For the text-containing cell, return its midpoint in (X, Y) coordinate format. 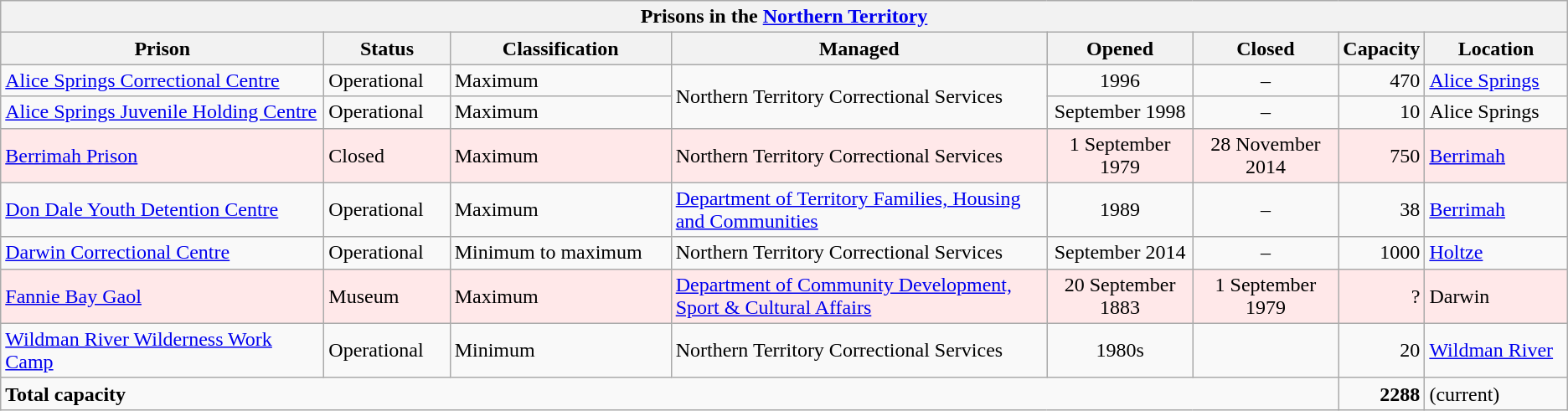
1980s (1120, 350)
Opened (1120, 49)
Minimum (560, 350)
Wildman River Wilderness Work Camp (162, 350)
2288 (1382, 393)
470 (1382, 80)
Minimum to maximum (560, 253)
Department of Community Development, Sport & Cultural Affairs (859, 296)
(current) (1496, 393)
September 1998 (1120, 112)
Berrimah Prison (162, 156)
Managed (859, 49)
Museum (387, 296)
Fannie Bay Gaol (162, 296)
September 2014 (1120, 253)
Location (1496, 49)
Prison (162, 49)
Total capacity (670, 393)
Prisons in the Northern Territory (784, 17)
20 September 1883 (1120, 296)
Capacity (1382, 49)
20 (1382, 350)
1996 (1120, 80)
750 (1382, 156)
Darwin Correctional Centre (162, 253)
1989 (1120, 209)
Status (387, 49)
38 (1382, 209)
Alice Springs Juvenile Holding Centre (162, 112)
28 November 2014 (1266, 156)
Department of Territory Families, Housing and Communities (859, 209)
Don Dale Youth Detention Centre (162, 209)
Darwin (1496, 296)
Alice Springs Correctional Centre (162, 80)
1000 (1382, 253)
Holtze (1496, 253)
? (1382, 296)
10 (1382, 112)
Wildman River (1496, 350)
Classification (560, 49)
